For the text-containing cell, return its midpoint in [X, Y] coordinate format. 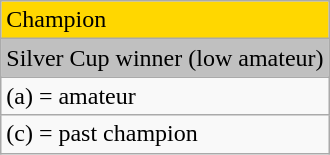
Champion [165, 20]
(a) = amateur [165, 96]
(c) = past champion [165, 134]
Silver Cup winner (low amateur) [165, 58]
